Pinpoint the cell where the given text exists, returning its (X, Y) midpoint coordinate. 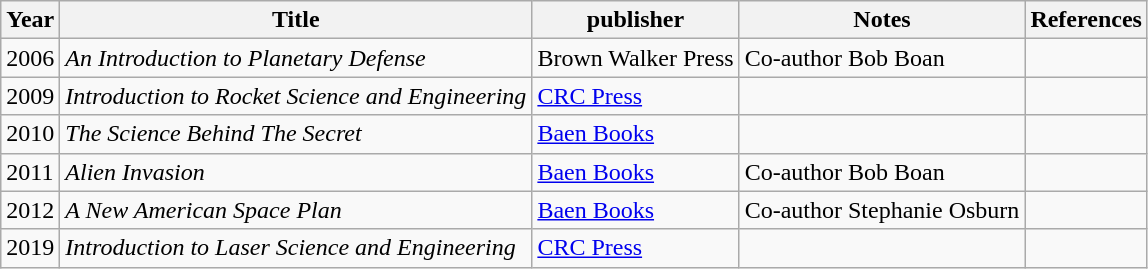
Introduction to Laser Science and Engineering (296, 248)
References (1086, 20)
Alien Invasion (296, 172)
Year (30, 20)
2006 (30, 58)
A New American Space Plan (296, 210)
Notes (882, 20)
2009 (30, 96)
2012 (30, 210)
Brown Walker Press (636, 58)
Introduction to Rocket Science and Engineering (296, 96)
2011 (30, 172)
2010 (30, 134)
The Science Behind The Secret (296, 134)
publisher (636, 20)
Title (296, 20)
2019 (30, 248)
Co-author Stephanie Osburn (882, 210)
An Introduction to Planetary Defense (296, 58)
